From the cell containing the given text, extract its center point as (x, y) coordinate. 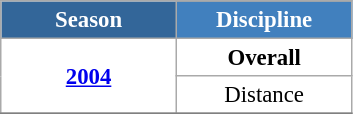
Overall (264, 58)
Season (89, 20)
Distance (264, 95)
2004 (89, 76)
Discipline (264, 20)
